Return the [x, y] coordinate for the center point of the cell that contains the specified text.  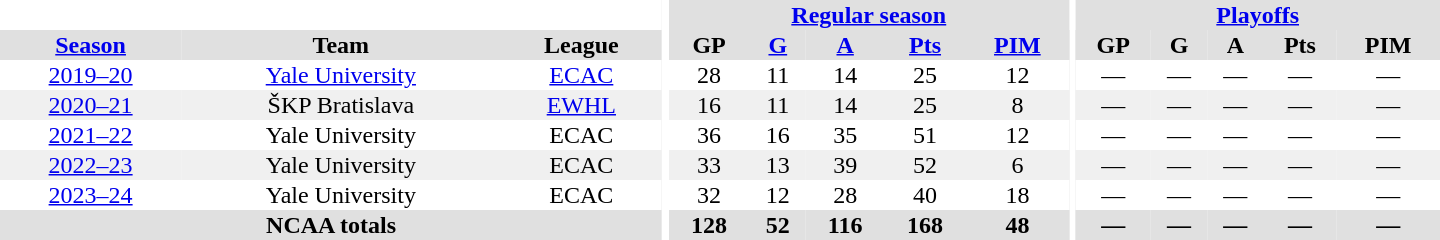
18 [1018, 195]
33 [708, 165]
116 [845, 225]
ŠKP Bratislava [340, 105]
2023–24 [90, 195]
NCAA totals [331, 225]
6 [1018, 165]
Regular season [868, 15]
2019–20 [90, 75]
39 [845, 165]
2021–22 [90, 135]
2022–23 [90, 165]
2020–21 [90, 105]
Team [340, 45]
40 [924, 195]
Season [90, 45]
8 [1018, 105]
32 [708, 195]
13 [778, 165]
48 [1018, 225]
Playoffs [1258, 15]
36 [708, 135]
51 [924, 135]
EWHL [581, 105]
128 [708, 225]
168 [924, 225]
35 [845, 135]
League [581, 45]
